For the text-containing cell, return its midpoint in [x, y] coordinate format. 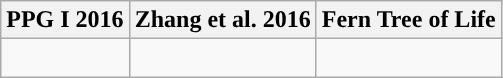
Fern Tree of Life [408, 20]
Zhang et al. 2016 [222, 20]
PPG I 2016 [65, 20]
